Return the [x, y] coordinate for the center point of the cell that contains the specified text.  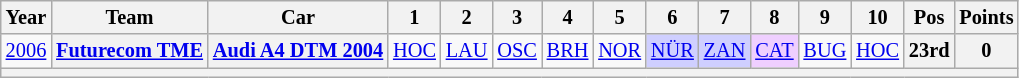
Team [130, 17]
LAU [467, 51]
BRH [568, 51]
10 [878, 17]
1 [414, 17]
9 [826, 17]
5 [620, 17]
23rd [929, 51]
8 [774, 17]
Car [298, 17]
NÜR [672, 51]
6 [672, 17]
ZAN [725, 51]
2 [467, 17]
3 [516, 17]
Audi A4 DTM 2004 [298, 51]
4 [568, 17]
Year [26, 17]
0 [986, 51]
BUG [826, 51]
Futurecom TME [130, 51]
CAT [774, 51]
Points [986, 17]
OSC [516, 51]
Pos [929, 17]
NOR [620, 51]
2006 [26, 51]
7 [725, 17]
